Search for the cell housing the specified text and yield its (X, Y) center coordinate. 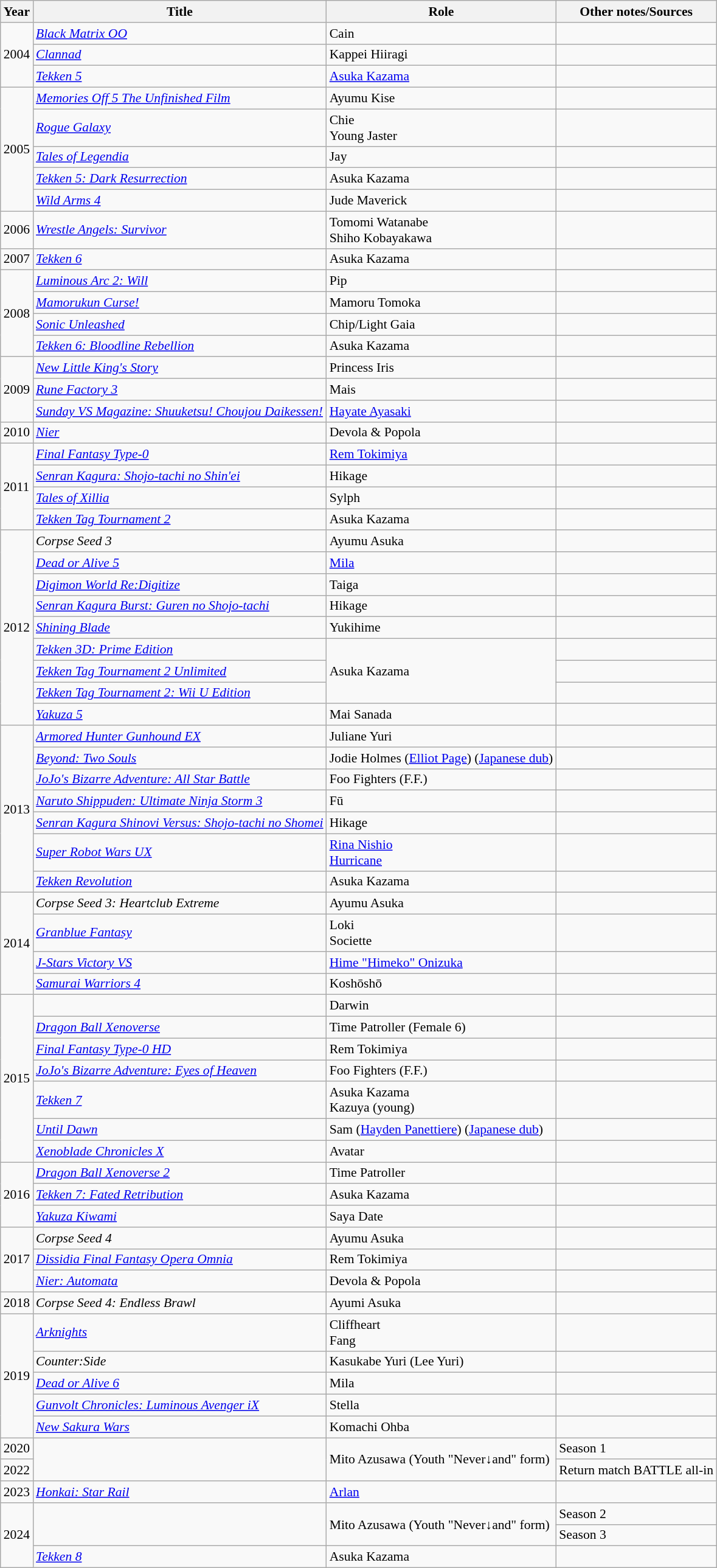
Rune Factory 3 (180, 389)
Tekken Tag Tournament 2: Wii U Edition (180, 693)
Year (17, 12)
Arknights (180, 1333)
Tekken Revolution (180, 882)
Fū (442, 801)
Jay (442, 157)
Tales of Xillia (180, 498)
Beyond: Two Souls (180, 758)
Mamoru Tomoka (442, 303)
Dragon Ball Xenoverse 2 (180, 1173)
2009 (17, 389)
LokiSociette (442, 933)
Naruto Shippuden: Ultimate Ninja Storm 3 (180, 801)
Tekken Tag Tournament 2 (180, 520)
Digimon World Re:Digitize (180, 585)
Senran Kagura Burst: Guren no Shojo-tachi (180, 606)
Mamorukun Curse! (180, 303)
Rogue Galaxy (180, 128)
ChieYoung Jaster (442, 128)
Cain (442, 33)
2013 (17, 809)
Sylph (442, 498)
Jude Maverick (442, 201)
Yakuza Kiwami (180, 1216)
Time Patroller (442, 1173)
Tales of Legendia (180, 157)
Other notes/Sources (636, 12)
Dead or Alive 6 (180, 1384)
Komachi Ohba (442, 1427)
Ayumi Asuka (442, 1303)
Taiga (442, 585)
Samurai Warriors 4 (180, 984)
2018 (17, 1303)
Hayate Ayasaki (442, 411)
Armored Hunter Gunhound EX (180, 736)
JoJo's Bizarre Adventure: Eyes of Heaven (180, 1071)
2012 (17, 628)
2005 (17, 150)
Season 3 (636, 1535)
Tekken 5 (180, 77)
Pip (442, 281)
Corpse Seed 4: Endless Brawl (180, 1303)
Tekken 7 (180, 1100)
Final Fantasy Type-0 HD (180, 1049)
2014 (17, 944)
Darwin (442, 1006)
Tekken 8 (180, 1557)
Saya Date (442, 1216)
Juliane Yuri (442, 736)
Wild Arms 4 (180, 201)
Sam (Hayden Panettiere) (Japanese dub) (442, 1130)
Corpse Seed 3: Heartclub Extreme (180, 904)
Granblue Fantasy (180, 933)
Shining Blade (180, 628)
Season 2 (636, 1514)
JoJo's Bizarre Adventure: All Star Battle (180, 779)
Koshōshō (442, 984)
Super Robot Wars UX (180, 852)
Xenoblade Chronicles X (180, 1151)
Mais (442, 389)
2024 (17, 1536)
2010 (17, 433)
2023 (17, 1492)
Senran Kagura: Shojo-tachi no Shin'ei (180, 476)
Nier (180, 433)
Tomomi WatanabeShiho Kobayakawa (442, 230)
Hime "Himeko" Onizuka (442, 963)
Senran Kagura Shinovi Versus: Shojo-tachi no Shomei (180, 823)
Return match BATTLE all-in (636, 1471)
2015 (17, 1078)
Yakuza 5 (180, 715)
Wrestle Angels: Survivor (180, 230)
Memories Off 5 The Unfinished Film (180, 99)
Dragon Ball Xenoverse (180, 1028)
2016 (17, 1195)
Asuka KazamaKazuya (young) (442, 1100)
Sunday VS Magazine: Shuuketsu! Choujou Daikessen! (180, 411)
Kappei Hiiragi (442, 55)
2008 (17, 313)
Title (180, 12)
Tekken Tag Tournament 2 Unlimited (180, 671)
Ayumu Kise (442, 99)
Tekken 6 (180, 259)
Until Dawn (180, 1130)
Final Fantasy Type-0 (180, 455)
Mai Sanada (442, 715)
Gunvolt Chronicles: Luminous Avenger iX (180, 1406)
Tekken 5: Dark Resurrection (180, 179)
Role (442, 12)
New Sakura Wars (180, 1427)
Dissidia Final Fantasy Opera Omnia (180, 1260)
2020 (17, 1449)
Sonic Unleashed (180, 324)
Jodie Holmes (Elliot Page) (Japanese dub) (442, 758)
Stella (442, 1406)
Corpse Seed 3 (180, 542)
Tekken 7: Fated Retribution (180, 1195)
Luminous Arc 2: Will (180, 281)
Season 1 (636, 1449)
Avatar (442, 1151)
Kasukabe Yuri (Lee Yuri) (442, 1362)
New Little King's Story (180, 368)
2011 (17, 487)
Rina NishioHurricane (442, 852)
Counter:Side (180, 1362)
2007 (17, 259)
2006 (17, 230)
Black Matrix OO (180, 33)
Tekken 3D: Prime Edition (180, 650)
2019 (17, 1376)
Yukihime (442, 628)
Nier: Automata (180, 1281)
2017 (17, 1260)
Princess Iris (442, 368)
Arlan (442, 1492)
Clannad (180, 55)
Dead or Alive 5 (180, 563)
Chip/Light Gaia (442, 324)
Honkai: Star Rail (180, 1492)
Time Patroller (Female 6) (442, 1028)
2022 (17, 1471)
CliffheartFang (442, 1333)
2004 (17, 55)
J-Stars Victory VS (180, 963)
Corpse Seed 4 (180, 1238)
Tekken 6: Bloodline Rebellion (180, 346)
